Capture the cell that displays the provided text and extract its (x, y) central coordinate. 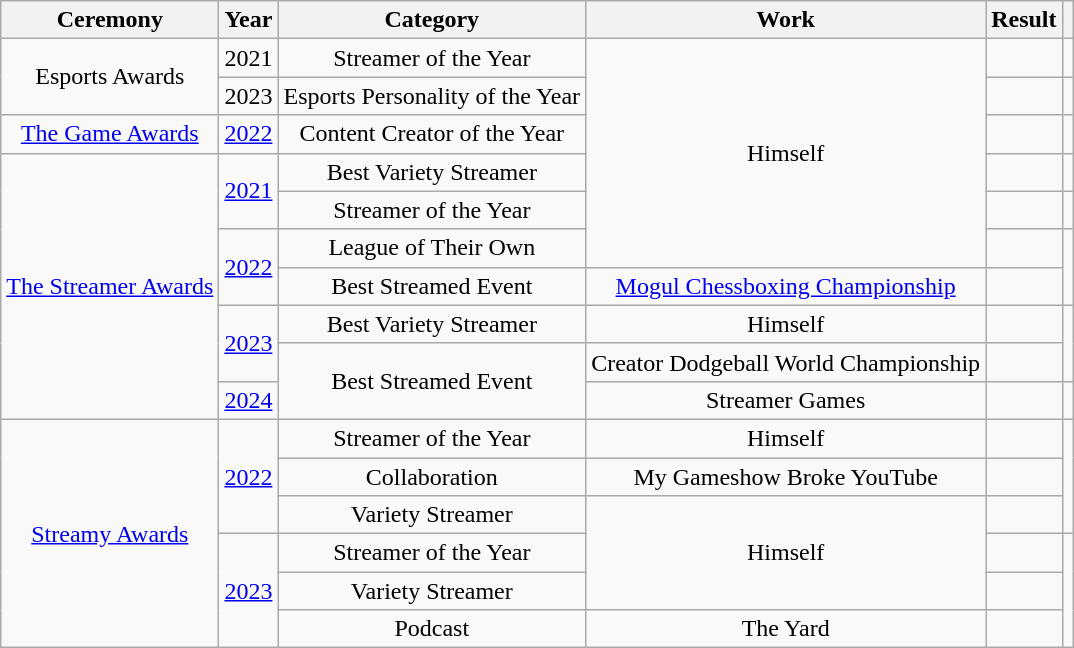
Year (248, 20)
Streamer Games (786, 400)
Streamy Awards (110, 533)
Category (432, 20)
Work (786, 20)
Mogul Chessboxing Championship (786, 286)
The Streamer Awards (110, 286)
Collaboration (432, 477)
The Game Awards (110, 134)
Esports Personality of the Year (432, 96)
The Yard (786, 629)
Content Creator of the Year (432, 134)
My Gameshow Broke YouTube (786, 477)
2024 (248, 400)
Esports Awards (110, 77)
Creator Dodgeball World Championship (786, 362)
Ceremony (110, 20)
Podcast (432, 629)
League of Their Own (432, 248)
Result (1024, 20)
